Determine the (x, y) coordinate at the center of the cell enclosing the given text.  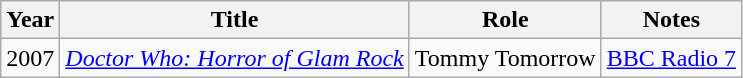
Title (234, 20)
Doctor Who: Horror of Glam Rock (234, 58)
Notes (671, 20)
2007 (30, 58)
Tommy Tomorrow (505, 58)
Role (505, 20)
BBC Radio 7 (671, 58)
Year (30, 20)
